Capture the cell that displays the provided text and extract its [X, Y] central coordinate. 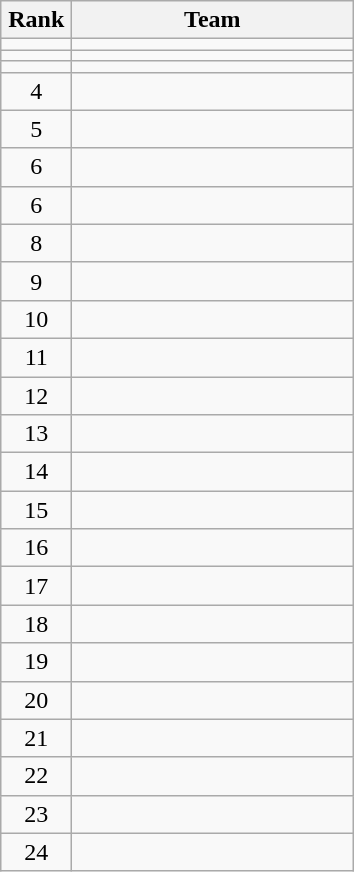
15 [36, 510]
9 [36, 281]
18 [36, 624]
12 [36, 395]
4 [36, 91]
16 [36, 548]
11 [36, 357]
8 [36, 243]
14 [36, 472]
Team [212, 20]
10 [36, 319]
24 [36, 852]
23 [36, 814]
13 [36, 434]
22 [36, 776]
Rank [36, 20]
5 [36, 129]
20 [36, 700]
19 [36, 662]
17 [36, 586]
21 [36, 738]
